From the cell containing the given text, extract its center point as (x, y) coordinate. 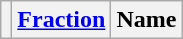
Fraction (62, 20)
Name (146, 20)
